Pinpoint the cell where the given text exists, returning its [x, y] midpoint coordinate. 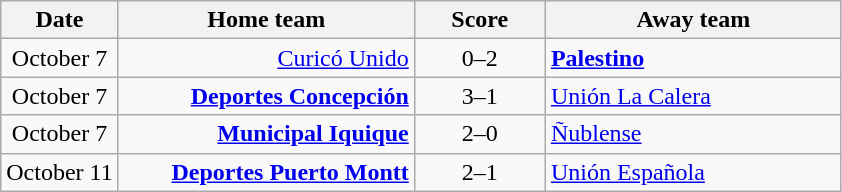
0–2 [480, 58]
October 11 [60, 172]
2–0 [480, 134]
Municipal Iquique [266, 134]
3–1 [480, 96]
Unión La Calera [693, 96]
Curicó Unido [266, 58]
2–1 [480, 172]
Home team [266, 20]
Palestino [693, 58]
Score [480, 20]
Date [60, 20]
Ñublense [693, 134]
Unión Española [693, 172]
Deportes Puerto Montt [266, 172]
Deportes Concepción [266, 96]
Away team [693, 20]
